Find where the given text appears and provide that cell's center as (x, y) coordinate. 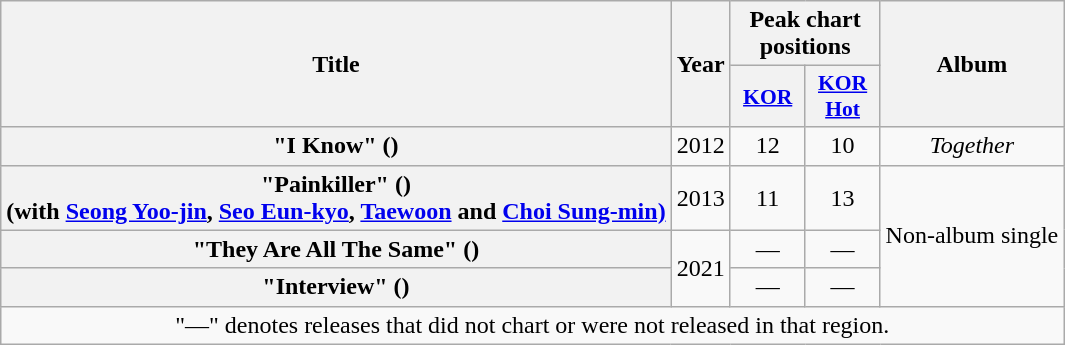
Title (336, 64)
Together (972, 146)
"I Know" () (336, 146)
"—" denotes releases that did not chart or were not released in that region. (532, 325)
10 (842, 146)
Non-album single (972, 236)
Peak chart positions (805, 34)
2021 (700, 268)
Album (972, 64)
KOR Hot (842, 96)
2012 (700, 146)
"They Are All The Same" () (336, 249)
11 (768, 198)
"Painkiller" ()(with Seong Yoo-jin, Seo Eun-kyo, Taewoon and Choi Sung-min) (336, 198)
"Interview" () (336, 287)
2013 (700, 198)
KOR (768, 96)
13 (842, 198)
Year (700, 64)
12 (768, 146)
